From the cell containing the given text, extract its center point as (x, y) coordinate. 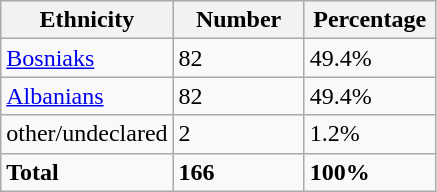
Ethnicity (87, 20)
Percentage (370, 20)
Bosniaks (87, 58)
Albanians (87, 96)
2 (238, 134)
other/undeclared (87, 134)
166 (238, 172)
Total (87, 172)
Number (238, 20)
1.2% (370, 134)
100% (370, 172)
